Return (X, Y) of the center of cell containing provided text 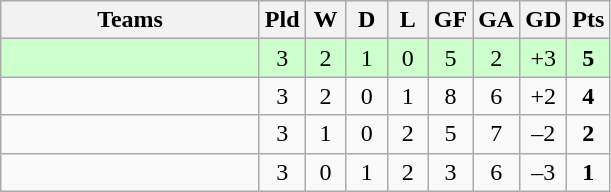
Pld (282, 20)
–2 (544, 134)
7 (496, 134)
+3 (544, 58)
Teams (130, 20)
L (408, 20)
GD (544, 20)
GF (450, 20)
Pts (588, 20)
D (366, 20)
8 (450, 96)
–3 (544, 172)
+2 (544, 96)
4 (588, 96)
GA (496, 20)
W (326, 20)
